Detect which cell encompasses the target text, then output its (x, y) center coordinate. 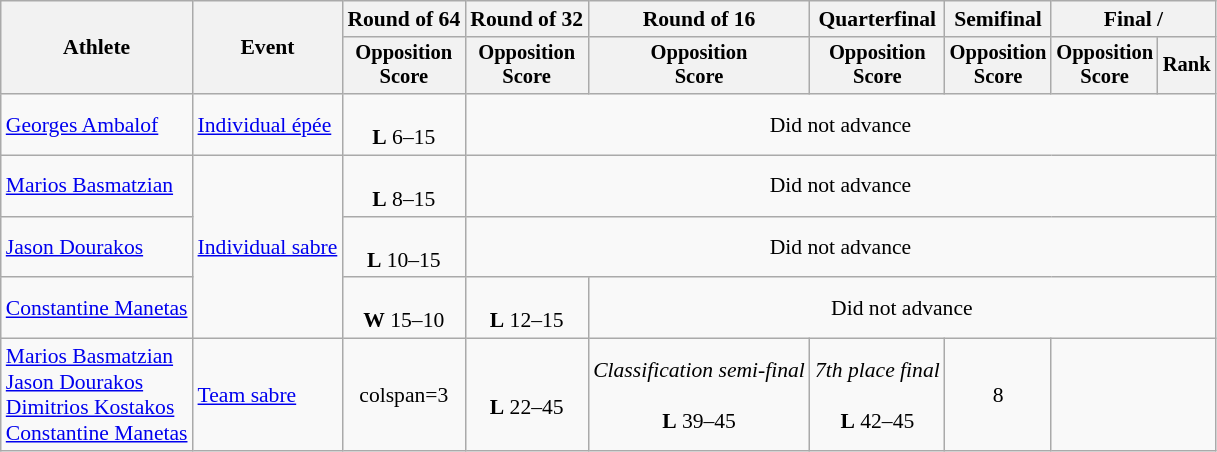
Individual sabre (268, 248)
Athlete (97, 48)
Semifinal (998, 19)
Individual épée (268, 124)
Quarterfinal (878, 19)
Team sabre (268, 395)
L 6–15 (404, 124)
L 10–15 (404, 248)
Event (268, 48)
L 22–45 (526, 395)
L 12–15 (526, 308)
Round of 32 (526, 19)
Round of 16 (699, 19)
Final / (1133, 19)
Rank (1187, 66)
Jason Dourakos (97, 248)
Marios BasmatzianJason DourakosDimitrios KostakosConstantine Manetas (97, 395)
colspan=3 (404, 395)
8 (998, 395)
Classification semi-finalL 39–45 (699, 395)
Georges Ambalof (97, 124)
Round of 64 (404, 19)
W 15–10 (404, 308)
Marios Basmatzian (97, 186)
Constantine Manetas (97, 308)
L 8–15 (404, 186)
7th place finalL 42–45 (878, 395)
